Return the (x, y) coordinate for the center point of the cell that contains the specified text.  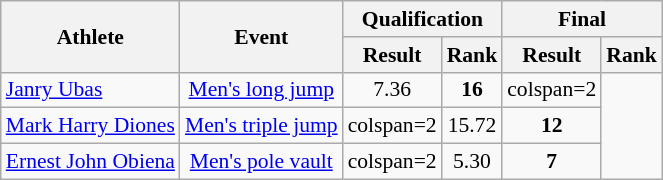
Men's pole vault (262, 162)
15.72 (472, 126)
Ernest John Obiena (90, 162)
Athlete (90, 36)
5.30 (472, 162)
7.36 (392, 90)
Men's triple jump (262, 126)
7 (552, 162)
16 (472, 90)
Qualification (423, 19)
Final (582, 19)
Men's long jump (262, 90)
Janry Ubas (90, 90)
Mark Harry Diones (90, 126)
12 (552, 126)
Event (262, 36)
